Return (X, Y) of the center of cell containing provided text 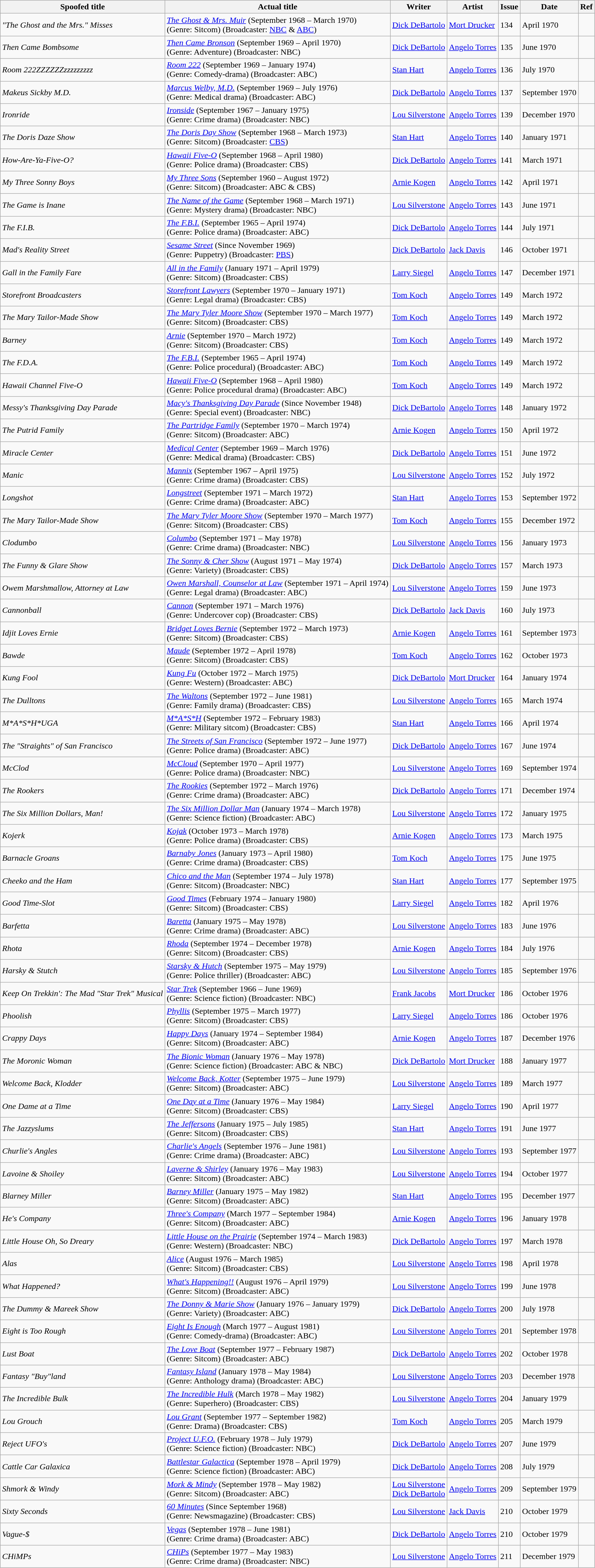
191 (509, 1129)
September 1973 (549, 633)
Starsky & Hutch (September 1975 – May 1979)(Genre: Police thriller) (Broadcaster: ABC) (278, 971)
The Moronic Woman (82, 1061)
Eight Is Enough (March 1977 – August 1981)(Genre: Comedy-drama) (Broadcaster: ABC) (278, 1331)
155 (509, 520)
Lou Grouch (82, 1422)
Eight is Too Rough (82, 1331)
Miracle Center (82, 453)
Lou SilverstoneDick DeBartolo (419, 1489)
CHiPs (September 1977 – May 1983)(Genre: Crime drama) (Broadcaster: NBC) (278, 1557)
The Dummy & Mareek Show (82, 1309)
Barnacle Groans (82, 858)
Keep On Trekkin': The Mad "Star Trek" Musical (82, 993)
189 (509, 1084)
Lavoine & Shoiley (82, 1174)
April 1971 (549, 182)
Sesame Street (Since November 1969)(Genre: Puppetry) (Broadcaster: PBS) (278, 250)
July 1978 (549, 1309)
Barfetta (82, 926)
Then Came Bronson (September 1969 – April 1970)(Genre: Adventure) (Broadcaster: NBC) (278, 47)
Messy's Thanksgiving Day Parade (82, 408)
Welcome Back, Klodder (82, 1084)
July 1973 (549, 610)
My Three Sons (September 1960 – August 1972)(Genre: Sitcom) (Broadcaster: ABC & CBS) (278, 182)
The Waltons (September 1972 – June 1981)(Genre: Family drama) (Broadcaster: CBS) (278, 701)
202 (509, 1354)
Kojerk (82, 836)
The Doris Daze Show (82, 137)
Kung Fu (October 1972 – March 1975)(Genre: Western) (Broadcaster: ABC) (278, 678)
147 (509, 272)
All in the Family (January 1971 – April 1979)(Genre: Sitcom) (Broadcaster: CBS) (278, 272)
The Game is Inane (82, 205)
"The Ghost and the Mrs." Misses (82, 25)
136 (509, 70)
The Bionic Woman (January 1976 – May 1978)(Genre: Science fiction) (Broadcaster: ABC & NBC) (278, 1061)
Cannonball (82, 610)
January 1977 (549, 1061)
Hawaii Five-O (September 1968 – April 1980)(Genre: Police drama) (Broadcaster: CBS) (278, 160)
September 1976 (549, 971)
Vague-$ (82, 1534)
Ironride (82, 115)
203 (509, 1377)
Churlie's Angles (82, 1151)
The Doris Day Show (September 1968 – March 1973)(Genre: Sitcom) (Broadcaster: CBS) (278, 137)
October 1971 (549, 250)
Alas (82, 1264)
The Six Million Dollar Man (January 1974 – March 1978)(Genre: Science fiction) (Broadcaster: ABC) (278, 813)
175 (509, 858)
Writer (419, 7)
June 1975 (549, 858)
The Incredible Bulk (82, 1399)
196 (509, 1219)
Issue (509, 7)
Barney (82, 340)
Marcus Welby, M.D. (September 1969 – July 1976)(Genre: Medical drama) (Broadcaster: ABC) (278, 92)
Sixty Seconds (82, 1512)
July 1972 (549, 475)
CHiMPs (82, 1557)
December 1974 (549, 791)
The Love Boat (September 1977 – February 1987)(Genre: Sitcom) (Broadcaster: ABC) (278, 1354)
The F.D.A. (82, 363)
October 1977 (549, 1174)
141 (509, 160)
July 1979 (549, 1467)
January 1978 (549, 1219)
The "Straights" of San Francisco (82, 746)
201 (509, 1331)
143 (509, 205)
Barney Miller (January 1975 – May 1982)(Genre: Sitcom) (Broadcaster: ABC) (278, 1196)
Good Time-Slot (82, 903)
Longstreet (September 1971 – March 1972)(Genre: Crime drama) (Broadcaster: ABC) (278, 498)
Chico and the Man (September 1974 – July 1978)(Genre: Sitcom) (Broadcaster: NBC) (278, 881)
March 1977 (549, 1084)
Happy Days (January 1974 – September 1984)(Genre: Sitcom) (Broadcaster: ABC) (278, 1039)
Rhoda (September 1974 – December 1978)(Genre: Sitcom) (Broadcaster: CBS) (278, 948)
211 (509, 1557)
June 1978 (549, 1286)
Storefront Broadcasters (82, 295)
Idjit Loves Ernie (82, 633)
The Jeffersons (January 1975 – July 1985)(Genre: Sitcom) (Broadcaster: CBS) (278, 1129)
Room 222 (September 1969 – January 1974)(Genre: Comedy-drama) (Broadcaster: ABC) (278, 70)
Hawaii Five-O (September 1968 – April 1980)(Genre: Police procedural drama) (Broadcaster: ABC) (278, 385)
July 1970 (549, 70)
142 (509, 182)
The Rookers (82, 791)
173 (509, 836)
146 (509, 250)
The Six Million Dollars, Man! (82, 813)
Hawaii Channel Five-O (82, 385)
The Putrid Family (82, 430)
135 (509, 47)
Three's Company (March 1977 – September 1984)(Genre: Sitcom) (Broadcaster: ABC) (278, 1219)
Mad's Reality Street (82, 250)
Mannix (September 1967 – April 1975)(Genre: Crime drama) (Broadcaster: CBS) (278, 475)
September 1975 (549, 881)
April 1978 (549, 1264)
182 (509, 903)
Little House on the Prairie (September 1974 – March 1983)(Genre: Western) (Broadcaster: NBC) (278, 1241)
March 1973 (549, 565)
June 1972 (549, 453)
Reject UFO's (82, 1444)
September 1970 (549, 92)
December 1971 (549, 272)
June 1977 (549, 1129)
Cheeko and the Ham (82, 881)
162 (509, 656)
185 (509, 971)
Battlestar Galactica (September 1978 – April 1979)(Genre: Science fiction) (Broadcaster: ABC) (278, 1467)
Date (549, 7)
157 (509, 565)
December 1978 (549, 1377)
March 1975 (549, 836)
188 (509, 1061)
The F.B.I. (September 1965 – April 1974)(Genre: Police drama) (Broadcaster: ABC) (278, 227)
209 (509, 1489)
Actual title (278, 7)
My Three Sonny Boys (82, 182)
Then Came Bombsome (82, 47)
Vegas (September 1978 – June 1981)(Genre: Crime drama) (Broadcaster: ABC) (278, 1534)
208 (509, 1467)
June 1971 (549, 205)
197 (509, 1241)
The Ghost & Mrs. Muir (September 1968 – March 1970)(Genre: Sitcom) (Broadcaster: NBC & ABC) (278, 25)
The Funny & Glare Show (82, 565)
The Sonny & Cher Show (August 1971 – May 1974)(Genre: Variety) (Broadcaster: CBS) (278, 565)
150 (509, 430)
Owem Marshmallow, Attorney at Law (82, 588)
190 (509, 1106)
Lust Boat (82, 1354)
Gall in the Family Fare (82, 272)
198 (509, 1264)
194 (509, 1174)
June 1979 (549, 1444)
184 (509, 948)
January 1971 (549, 137)
June 1976 (549, 926)
Cattle Car Galaxica (82, 1467)
One Day at a Time (January 1976 – May 1984)(Genre: Sitcom) (Broadcaster: CBS) (278, 1106)
Laverne & Shirley (January 1976 – May 1983)(Genre: Sitcom) (Broadcaster: ABC) (278, 1174)
Owen Marshall, Counselor at Law (September 1971 – April 1974)(Genre: Legal drama) (Broadcaster: ABC) (278, 588)
156 (509, 543)
July 1971 (549, 227)
Manic (82, 475)
The Jazzyslums (82, 1129)
171 (509, 791)
Project U.F.O. (February 1978 – July 1979)(Genre: Science fiction) (Broadcaster: NBC) (278, 1444)
He's Company (82, 1219)
Cannon (September 1971 – March 1976)(Genre: Undercover cop) (Broadcaster: CBS) (278, 610)
The Incredible Hulk (March 1978 – May 1982)(Genre: Superhero) (Broadcaster: CBS) (278, 1399)
Little House Oh, So Dreary (82, 1241)
Kojak (October 1973 – March 1978)(Genre: Police drama) (Broadcaster: CBS) (278, 836)
What Happened? (82, 1286)
The Dulltons (82, 701)
McClod (82, 768)
December 1972 (549, 520)
April 1970 (549, 25)
Medical Center (September 1969 – March 1976)(Genre: Medical drama) (Broadcaster: CBS) (278, 453)
183 (509, 926)
June 1974 (549, 746)
Spoofed title (82, 7)
Baretta (January 1975 – May 1978)(Genre: Crime drama) (Broadcaster: ABC) (278, 926)
172 (509, 813)
Macy's Thanksgiving Day Parade (Since November 1948)(Genre: Special event) (Broadcaster: NBC) (278, 408)
October 1973 (549, 656)
How-Are-Ya-Five-O? (82, 160)
Lou Grant (September 1977 – September 1982)(Genre: Drama) (Broadcaster: CBS) (278, 1422)
December 1970 (549, 115)
December 1976 (549, 1039)
Barnaby Jones (January 1973 – April 1980)(Genre: Crime drama) (Broadcaster: CBS) (278, 858)
March 1978 (549, 1241)
160 (509, 610)
September 1974 (549, 768)
Fantasy Island (January 1978 – May 1984)(Genre: Anthology drama) (Broadcaster: ABC) (278, 1377)
July 1976 (549, 948)
December 1977 (549, 1196)
164 (509, 678)
April 1977 (549, 1106)
The Donny & Marie Show (January 1976 – January 1979)(Genre: Variety) (Broadcaster: ABC) (278, 1309)
The F.B.I. (September 1965 – April 1974)(Genre: Police procedural) (Broadcaster: ABC) (278, 363)
September 1978 (549, 1331)
Charlie's Angels (September 1976 – June 1981)(Genre: Crime drama) (Broadcaster: ABC) (278, 1151)
Crappy Days (82, 1039)
166 (509, 723)
199 (509, 1286)
March 1979 (549, 1422)
April 1976 (549, 903)
207 (509, 1444)
Storefront Lawyers (September 1970 – January 1971)(Genre: Legal drama) (Broadcaster: CBS) (278, 295)
159 (509, 588)
April 1974 (549, 723)
Welcome Back, Kotter (September 1975 – June 1979)(Genre: Sitcom) (Broadcaster: ABC) (278, 1084)
153 (509, 498)
M*A*S*H (September 1972 – February 1983)(Genre: Military sitcom) (Broadcaster: CBS) (278, 723)
The Streets of San Francisco (September 1972 – June 1977)(Genre: Police drama) (Broadcaster: ABC) (278, 746)
177 (509, 881)
Phyllis (September 1975 – March 1977)(Genre: Sitcom) (Broadcaster: CBS) (278, 1016)
June 1973 (549, 588)
140 (509, 137)
Fantasy "Buy"land (82, 1377)
The F.I.B. (82, 227)
Kung Fool (82, 678)
January 1972 (549, 408)
Frank Jacobs (419, 993)
167 (509, 746)
McCloud (September 1970 – April 1977)(Genre: Police drama) (Broadcaster: NBC) (278, 768)
Blarney Miller (82, 1196)
Maude (September 1972 – April 1978)(Genre: Sitcom) (Broadcaster: CBS) (278, 656)
200 (509, 1309)
204 (509, 1399)
137 (509, 92)
193 (509, 1151)
Ironside (September 1967 – January 1975)(Genre: Crime drama) (Broadcaster: NBC) (278, 115)
134 (509, 25)
Columbo (September 1971 – May 1978)(Genre: Crime drama) (Broadcaster: NBC) (278, 543)
60 Minutes (Since September 1968)(Genre: Newsmagazine) (Broadcaster: CBS) (278, 1512)
September 1972 (549, 498)
Bridget Loves Bernie (September 1972 – March 1973)(Genre: Sitcom) (Broadcaster: CBS) (278, 633)
June 1970 (549, 47)
March 1974 (549, 701)
One Dame at a Time (82, 1106)
January 1979 (549, 1399)
Longshot (82, 498)
Artist (473, 7)
The Name of the Game (September 1968 – March 1971)(Genre: Mystery drama) (Broadcaster: NBC) (278, 205)
Harsky & Stutch (82, 971)
Star Trek (September 1966 – June 1969)(Genre: Science fiction) (Broadcaster: NBC) (278, 993)
Good Times (February 1974 – January 1980)(Genre: Sitcom) (Broadcaster: CBS) (278, 903)
What's Happening!! (August 1976 – April 1979)(Genre: Sitcom) (Broadcaster: ABC) (278, 1286)
195 (509, 1196)
January 1974 (549, 678)
152 (509, 475)
September 1977 (549, 1151)
169 (509, 768)
Alice (August 1976 – March 1985)(Genre: Sitcom) (Broadcaster: CBS) (278, 1264)
205 (509, 1422)
Arnie (September 1970 – March 1972)(Genre: Sitcom) (Broadcaster: CBS) (278, 340)
December 1979 (549, 1557)
October 1978 (549, 1354)
March 1971 (549, 160)
M*A*S*H*UGA (82, 723)
Shmork & Windy (82, 1489)
165 (509, 701)
139 (509, 115)
April 1972 (549, 430)
January 1973 (549, 543)
161 (509, 633)
Room 222ZZZZZZzzzzzzzzz (82, 70)
Phoolish (82, 1016)
Makeus Sickby M.D. (82, 92)
151 (509, 453)
Bawde (82, 656)
148 (509, 408)
Rhota (82, 948)
Mork & Mindy (September 1978 – May 1982)(Genre: Sitcom) (Broadcaster: ABC) (278, 1489)
January 1975 (549, 813)
Ref (587, 7)
Clodumbo (82, 543)
The Partridge Family (September 1970 – March 1974)(Genre: Sitcom) (Broadcaster: ABC) (278, 430)
187 (509, 1039)
144 (509, 227)
The Rookies (September 1972 – March 1976)(Genre: Crime drama) (Broadcaster: ABC) (278, 791)
September 1979 (549, 1489)
